For the text-containing cell, return its midpoint in [X, Y] coordinate format. 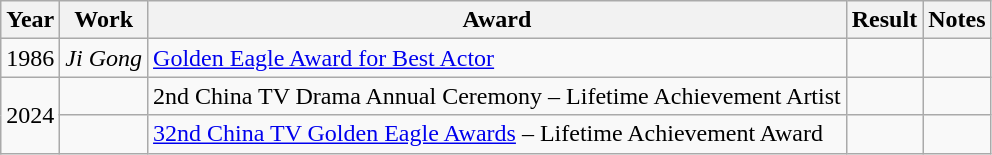
1986 [30, 58]
Result [884, 20]
2024 [30, 115]
Ji Gong [104, 58]
32nd China TV Golden Eagle Awards – Lifetime Achievement Award [498, 134]
2nd China TV Drama Annual Ceremony – Lifetime Achievement Artist [498, 96]
Award [498, 20]
Work [104, 20]
Golden Eagle Award for Best Actor [498, 58]
Notes [957, 20]
Year [30, 20]
